Locate the cell with the specified text and output its [x, y] center coordinate. 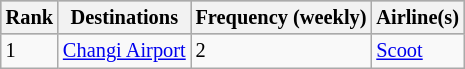
Scoot [417, 51]
Changi Airport [124, 51]
1 [30, 51]
Destinations [124, 17]
Frequency (weekly) [282, 17]
Rank [30, 17]
2 [282, 51]
Airline(s) [417, 17]
